Output the (X, Y) coordinate of the center of the cell containing the given text.  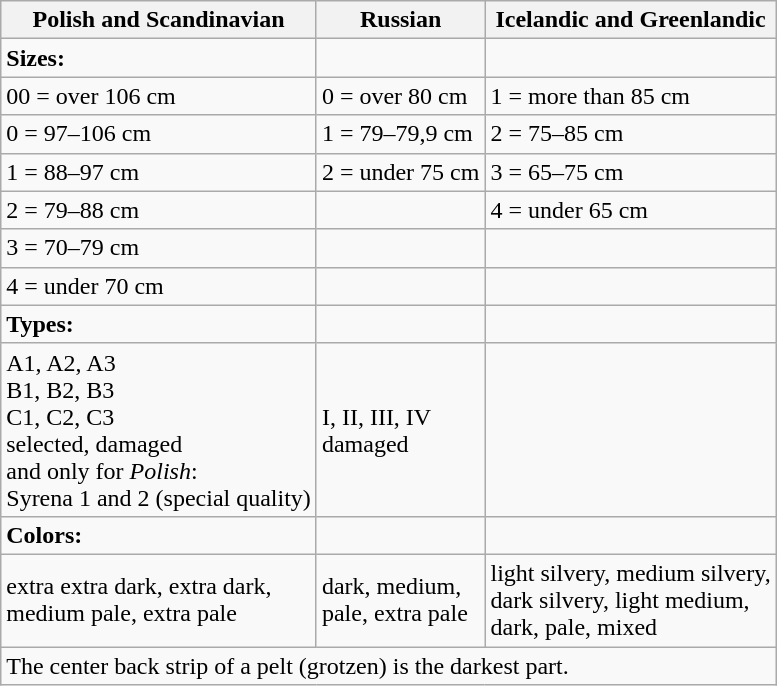
0 = over 80 cm (400, 96)
Colors: (159, 535)
dark, medium,pale, extra pale (400, 600)
The center back strip of a pelt (grotzen) is the darkest part. (388, 665)
I, II, III, IV damaged (400, 430)
2 = 79–88 cm (159, 210)
extra extra dark, extra dark,medium pale, extra pale (159, 600)
3 = 70–79 cm (159, 248)
Polish and Scandinavian (159, 20)
2 = 75–85 cm (630, 134)
Icelandic and Greenlandic (630, 20)
Russian (400, 20)
0 = 97–106 cm (159, 134)
3 = 65–75 cm (630, 172)
light silvery, medium silvery,dark silvery, light medium,dark, pale, mixed (630, 600)
1 = more than 85 cm (630, 96)
00 = over 106 cm (159, 96)
A1, A2, A3B1, B2, B3C1, C2, C3selected, damagedand only for Polish:Syrena 1 and 2 (special quality) (159, 430)
Types: (159, 324)
4 = under 70 cm (159, 286)
1 = 79–79,9 cm (400, 134)
4 = under 65 cm (630, 210)
1 = 88–97 cm (159, 172)
2 = under 75 cm (400, 172)
Sizes: (159, 58)
